Locate the cell with the specified text and output its [x, y] center coordinate. 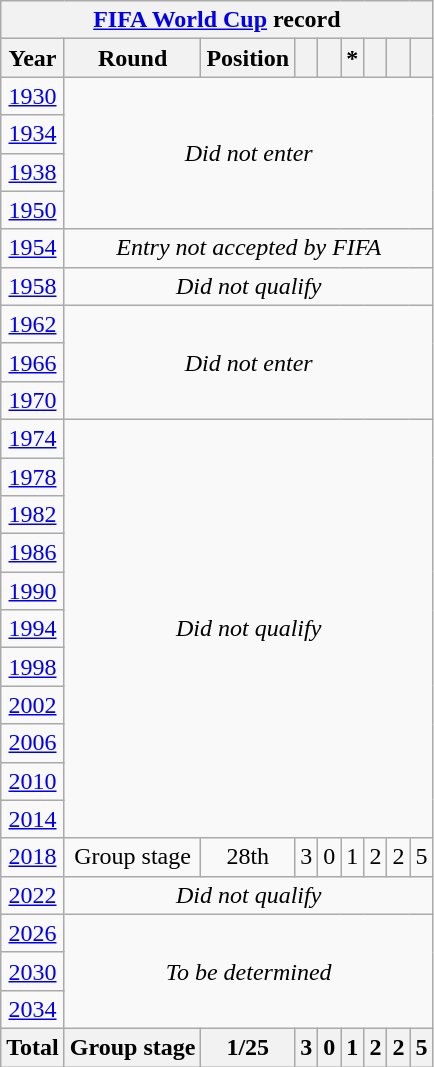
1934 [33, 134]
1998 [33, 667]
1958 [33, 286]
Round [132, 58]
1962 [33, 324]
1970 [33, 400]
1990 [33, 591]
1/25 [248, 1047]
2030 [33, 971]
1994 [33, 629]
2018 [33, 857]
To be determined [248, 971]
FIFA World Cup record [217, 20]
1978 [33, 477]
1938 [33, 172]
2014 [33, 819]
* [352, 58]
1982 [33, 515]
1954 [33, 248]
Entry not accepted by FIFA [248, 248]
Year [33, 58]
2022 [33, 895]
2002 [33, 705]
1986 [33, 553]
Total [33, 1047]
1966 [33, 362]
2026 [33, 933]
1930 [33, 96]
Position [248, 58]
28th [248, 857]
1950 [33, 210]
2010 [33, 781]
2034 [33, 1009]
1974 [33, 438]
2006 [33, 743]
